Return (x, y) of the center of cell containing provided text 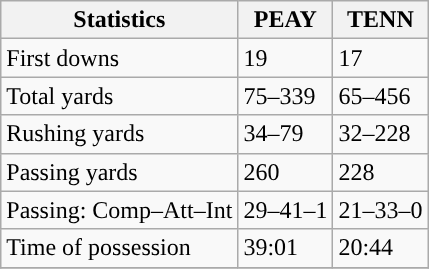
Time of possession (120, 248)
17 (380, 58)
Passing yards (120, 172)
260 (286, 172)
228 (380, 172)
19 (286, 58)
65–456 (380, 96)
20:44 (380, 248)
29–41–1 (286, 210)
32–228 (380, 134)
75–339 (286, 96)
PEAY (286, 20)
Statistics (120, 20)
Passing: Comp–Att–Int (120, 210)
Total yards (120, 96)
21–33–0 (380, 210)
39:01 (286, 248)
Rushing yards (120, 134)
TENN (380, 20)
First downs (120, 58)
34–79 (286, 134)
